Search for the cell housing the specified text and yield its [x, y] center coordinate. 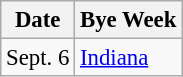
Sept. 6 [38, 58]
Date [38, 20]
Bye Week [128, 20]
Indiana [128, 58]
